Scan for the cell matching the given text and deliver its (x, y) coordinate at center. 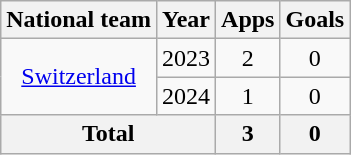
Goals (315, 20)
Apps (248, 20)
3 (248, 134)
2 (248, 58)
1 (248, 96)
2024 (186, 96)
Total (108, 134)
Year (186, 20)
National team (79, 20)
2023 (186, 58)
Switzerland (79, 77)
